Search for the cell housing the specified text and yield its [x, y] center coordinate. 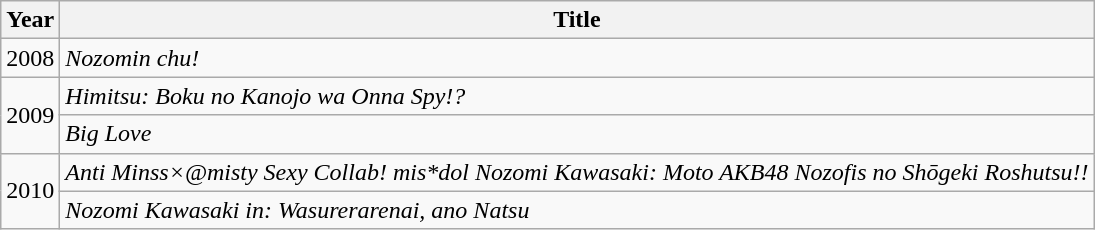
2008 [30, 58]
Year [30, 20]
2010 [30, 191]
2009 [30, 115]
Nozomi Kawasaki in: Wasurerarenai, ano Natsu [577, 210]
Nozomin chu! [577, 58]
Big Love [577, 134]
Himitsu: Boku no Kanojo wa Onna Spy!? [577, 96]
Title [577, 20]
Anti Minss×@misty Sexy Collab! mis*dol Nozomi Kawasaki: Moto AKB48 Nozofis no Shōgeki Roshutsu!! [577, 172]
